Identify which cell holds the provided text, then report its [X, Y] central coordinate. 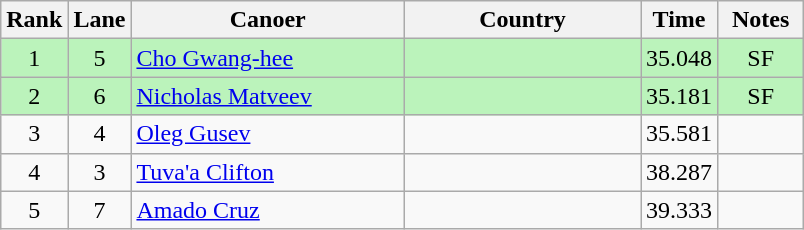
Lane [100, 20]
Time [680, 20]
Canoer [268, 20]
Notes [761, 20]
Nicholas Matveev [268, 96]
6 [100, 96]
35.181 [680, 96]
7 [100, 210]
35.048 [680, 58]
Tuva'a Clifton [268, 172]
1 [34, 58]
Amado Cruz [268, 210]
Rank [34, 20]
39.333 [680, 210]
2 [34, 96]
38.287 [680, 172]
Country [522, 20]
Cho Gwang-hee [268, 58]
Oleg Gusev [268, 134]
35.581 [680, 134]
